Find where the given text appears and provide that cell's center as [X, Y] coordinate. 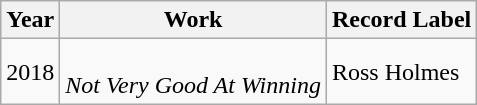
Record Label [401, 20]
Work [194, 20]
2018 [30, 72]
Ross Holmes [401, 72]
Not Very Good At Winning [194, 72]
Year [30, 20]
